Scan for the cell matching the given text and deliver its [X, Y] coordinate at center. 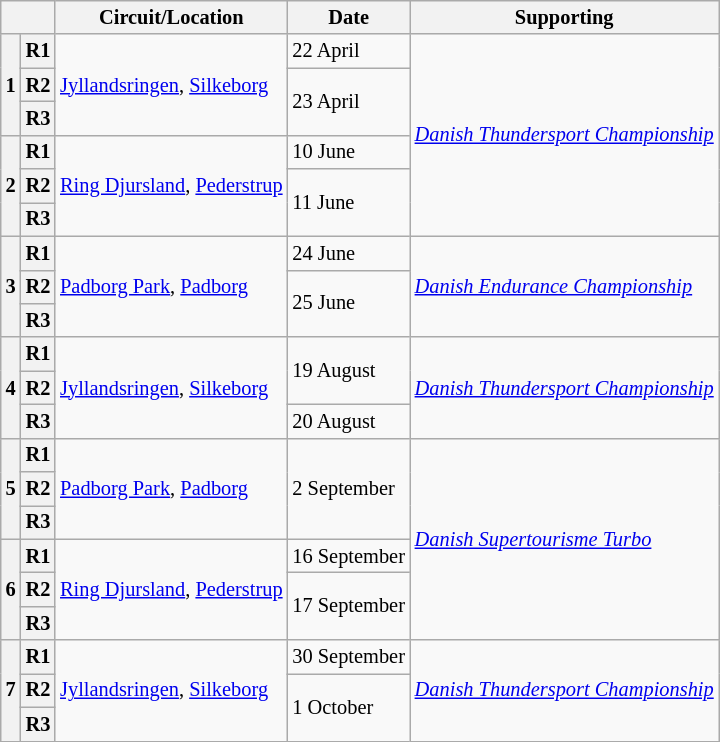
20 August [348, 421]
6 [11, 590]
19 August [348, 370]
5 [11, 488]
Date [348, 17]
Circuit/Location [171, 17]
Supporting [564, 17]
16 September [348, 556]
7 [11, 690]
Danish Endurance Championship [564, 286]
22 April [348, 51]
2 [11, 186]
1 October [348, 706]
30 September [348, 657]
3 [11, 286]
23 April [348, 102]
2 September [348, 488]
4 [11, 388]
11 June [348, 202]
Danish Supertourisme Turbo [564, 539]
17 September [348, 606]
1 [11, 84]
25 June [348, 304]
24 June [348, 253]
10 June [348, 152]
